Scan for the cell matching the given text and deliver its (X, Y) coordinate at center. 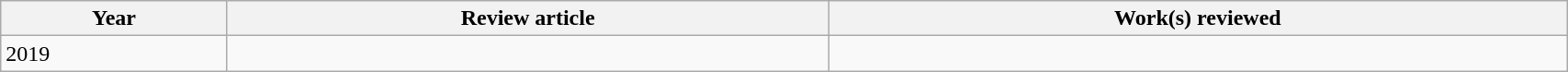
2019 (114, 54)
Review article (527, 18)
Year (114, 18)
Work(s) reviewed (1198, 18)
